For the text-containing cell, return its midpoint in [X, Y] coordinate format. 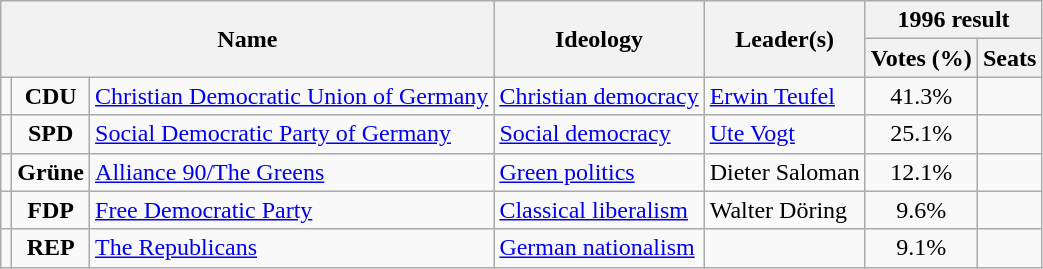
25.1% [921, 134]
Alliance 90/The Greens [292, 172]
The Republicans [292, 248]
Ideology [599, 39]
German nationalism [599, 248]
12.1% [921, 172]
Social Democratic Party of Germany [292, 134]
CDU [51, 96]
Dieter Saloman [784, 172]
SPD [51, 134]
Seats [1009, 58]
Walter Döring [784, 210]
FDP [51, 210]
Christian democracy [599, 96]
Erwin Teufel [784, 96]
REP [51, 248]
Green politics [599, 172]
9.6% [921, 210]
Christian Democratic Union of Germany [292, 96]
Classical liberalism [599, 210]
Leader(s) [784, 39]
Votes (%) [921, 58]
Name [248, 39]
1996 result [954, 20]
41.3% [921, 96]
Ute Vogt [784, 134]
Free Democratic Party [292, 210]
9.1% [921, 248]
Grüne [51, 172]
Social democracy [599, 134]
